Extract the (X, Y) coordinate from the center of the cell holding the provided text.  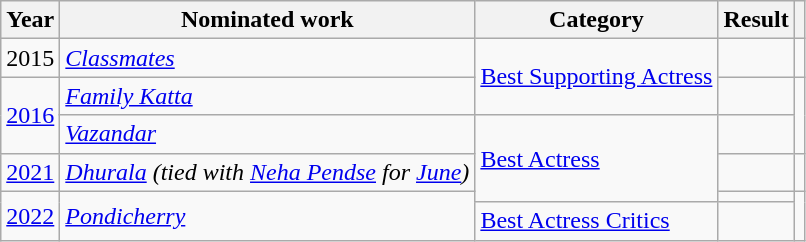
2015 (30, 58)
Category (596, 20)
Vazandar (268, 134)
Year (30, 20)
Dhurala (tied with Neha Pendse for June) (268, 172)
2021 (30, 172)
Best Supporting Actress (596, 77)
Family Katta (268, 96)
Best Actress Critics (596, 221)
Pondicherry (268, 216)
Classmates (268, 58)
Nominated work (268, 20)
Best Actress (596, 158)
Result (756, 20)
2022 (30, 216)
2016 (30, 115)
